Return (x, y) of the center of cell containing provided text 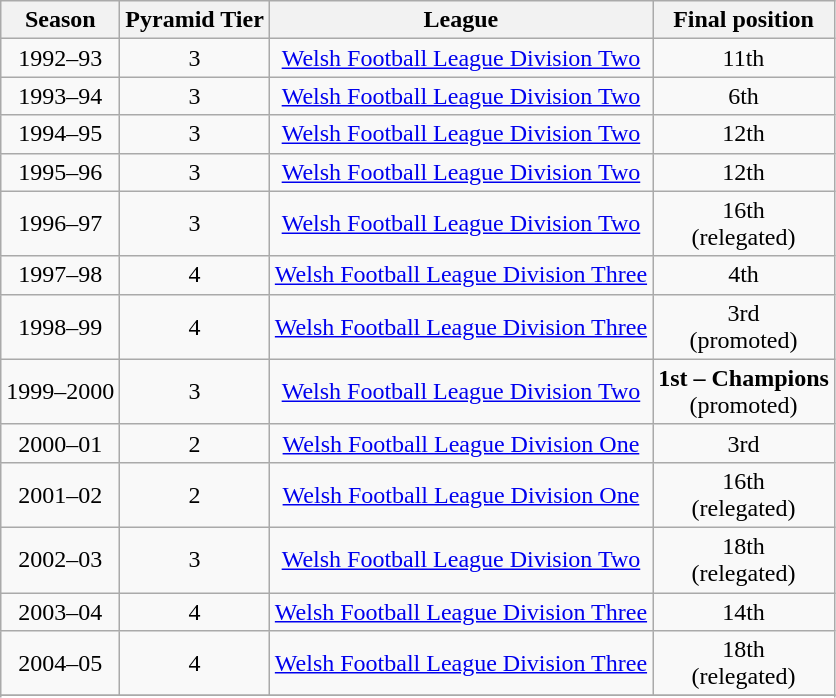
League (460, 20)
14th (744, 611)
Final position (744, 20)
6th (744, 96)
2001–02 (60, 494)
1995–96 (60, 172)
Pyramid Tier (195, 20)
1993–94 (60, 96)
2004–05 (60, 664)
3rd (744, 443)
1999–2000 (60, 392)
4th (744, 275)
1997–98 (60, 275)
2003–04 (60, 611)
1992–93 (60, 58)
1996–97 (60, 224)
3rd(promoted) (744, 326)
11th (744, 58)
1994–95 (60, 134)
1998–99 (60, 326)
1st – Champions(promoted) (744, 392)
2002–03 (60, 560)
2000–01 (60, 443)
Season (60, 20)
